Find where the given text appears and provide that cell's center as (x, y) coordinate. 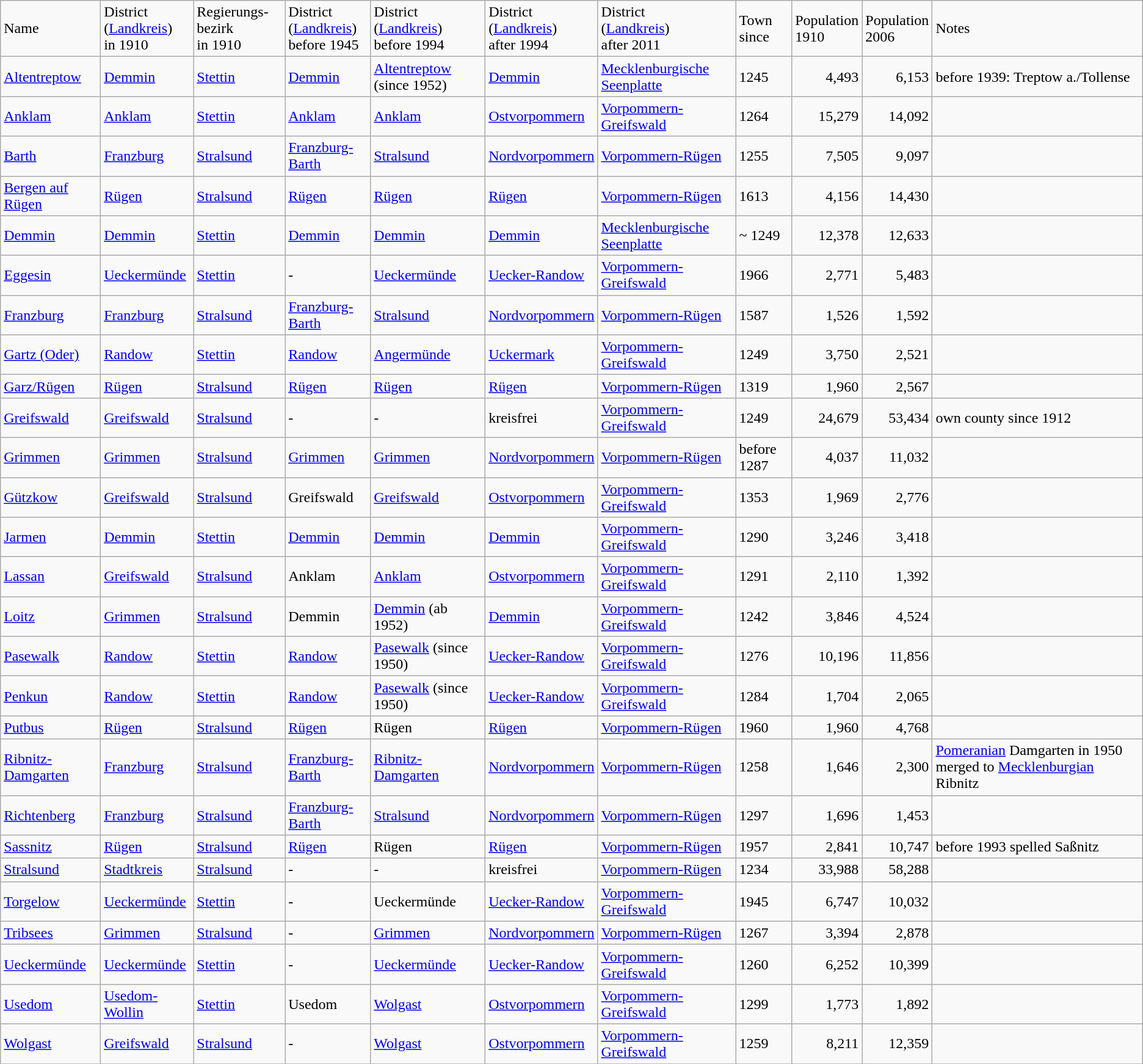
1276 (764, 656)
before 1939: Treptow a./Tollense (1037, 77)
1353 (764, 497)
1319 (764, 386)
Population 1910 (827, 29)
before 1287 (764, 457)
2,878 (898, 933)
2,567 (898, 386)
Torgelow (51, 902)
6,153 (898, 77)
1,453 (898, 815)
Tribsees (51, 933)
4,524 (898, 617)
1260 (764, 964)
1587 (764, 315)
4,037 (827, 457)
12,378 (827, 236)
1291 (764, 577)
District(Landkreis)after 2011 (667, 29)
1290 (764, 537)
7,505 (827, 156)
Pomeranian Damgarten in 1950 merged to Mecklenburgian Ribnitz (1037, 767)
1234 (764, 870)
58,288 (898, 870)
District(Landkreis)before 1945 (328, 29)
24,679 (827, 418)
1,773 (827, 1004)
District(Landkreis)in 1910 (147, 29)
4,156 (827, 195)
Name (51, 29)
1945 (764, 902)
1258 (764, 767)
1264 (764, 116)
12,633 (898, 236)
Altentreptow (51, 77)
9,097 (898, 156)
2,841 (827, 847)
Stadtkreis (147, 870)
District(Landkreis)after 1994 (542, 29)
before 1993 spelled Saßnitz (1037, 847)
4,768 (898, 727)
2,300 (898, 767)
2,521 (898, 354)
53,434 (898, 418)
3,394 (827, 933)
10,747 (898, 847)
~ 1249 (764, 236)
1255 (764, 156)
1,526 (827, 315)
6,252 (827, 964)
1242 (764, 617)
Richtenberg (51, 815)
11,856 (898, 656)
1284 (764, 696)
12,359 (898, 1043)
Jarmen (51, 537)
Uckermark (542, 354)
1957 (764, 847)
Gartz (Oder) (51, 354)
Town since (764, 29)
10,399 (898, 964)
1,969 (827, 497)
3,418 (898, 537)
Putbus (51, 727)
Eggesin (51, 275)
Regierungs-bezirk in 1910 (239, 29)
1,646 (827, 767)
2,065 (898, 696)
Usedom-Wollin (147, 1004)
Loitz (51, 617)
33,988 (827, 870)
1267 (764, 933)
3,750 (827, 354)
1259 (764, 1043)
3,846 (827, 617)
District(Landkreis)before 1994 (428, 29)
2,110 (827, 577)
Gützkow (51, 497)
1613 (764, 195)
14,430 (898, 195)
Notes (1037, 29)
10,196 (827, 656)
1,696 (827, 815)
1297 (764, 815)
Sassnitz (51, 847)
2,771 (827, 275)
own county since 1912 (1037, 418)
Demmin (ab 1952) (428, 617)
Angermünde (428, 354)
1,892 (898, 1004)
5,483 (898, 275)
14,092 (898, 116)
Garz/Rügen (51, 386)
15,279 (827, 116)
4,493 (827, 77)
1,592 (898, 315)
1245 (764, 77)
1,704 (827, 696)
1966 (764, 275)
1,392 (898, 577)
Penkun (51, 696)
10,032 (898, 902)
11,032 (898, 457)
Altentreptow (since 1952) (428, 77)
Barth (51, 156)
Pasewalk (51, 656)
1960 (764, 727)
3,246 (827, 537)
Lassan (51, 577)
8,211 (827, 1043)
1299 (764, 1004)
Bergen auf Rügen (51, 195)
2,776 (898, 497)
Population 2006 (898, 29)
6,747 (827, 902)
